Return [x, y] of the center of cell containing provided text 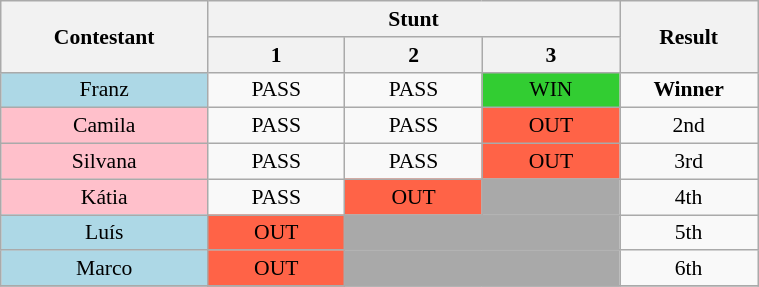
WIN [550, 90]
3 [550, 55]
Result [689, 36]
Stunt [414, 19]
Luís [104, 233]
Camila [104, 126]
Kátia [104, 197]
2nd [689, 126]
1 [276, 55]
Contestant [104, 36]
Franz [104, 90]
6th [689, 269]
Marco [104, 269]
2 [414, 55]
Winner [689, 90]
5th [689, 233]
Silvana [104, 162]
4th [689, 197]
3rd [689, 162]
